Pinpoint the cell where the given text exists, returning its (x, y) midpoint coordinate. 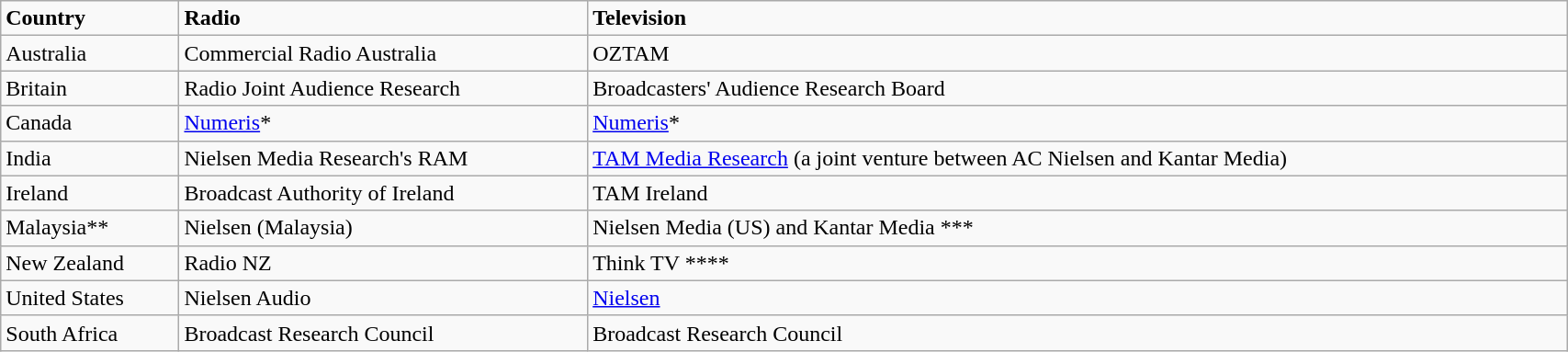
Think TV **** (1077, 263)
Nielsen (1077, 298)
Radio (384, 18)
Canada (90, 123)
New Zealand (90, 263)
Ireland (90, 193)
United States (90, 298)
India (90, 158)
Broadcasters' Audience Research Board (1077, 88)
Country (90, 18)
South Africa (90, 333)
TAM Ireland (1077, 193)
Britain (90, 88)
Nielsen Audio (384, 298)
Malaysia** (90, 228)
Nielsen (Malaysia) (384, 228)
Radio NZ (384, 263)
Commercial Radio Australia (384, 53)
Broadcast Authority of Ireland (384, 193)
TAM Media Research (a joint venture between AC Nielsen and Kantar Media) (1077, 158)
Television (1077, 18)
Australia (90, 53)
OZTAM (1077, 53)
Nielsen Media (US) and Kantar Media *** (1077, 228)
Radio Joint Audience Research (384, 88)
Nielsen Media Research's RAM (384, 158)
